Determine the (x, y) coordinate at the center of the cell enclosing the given text.  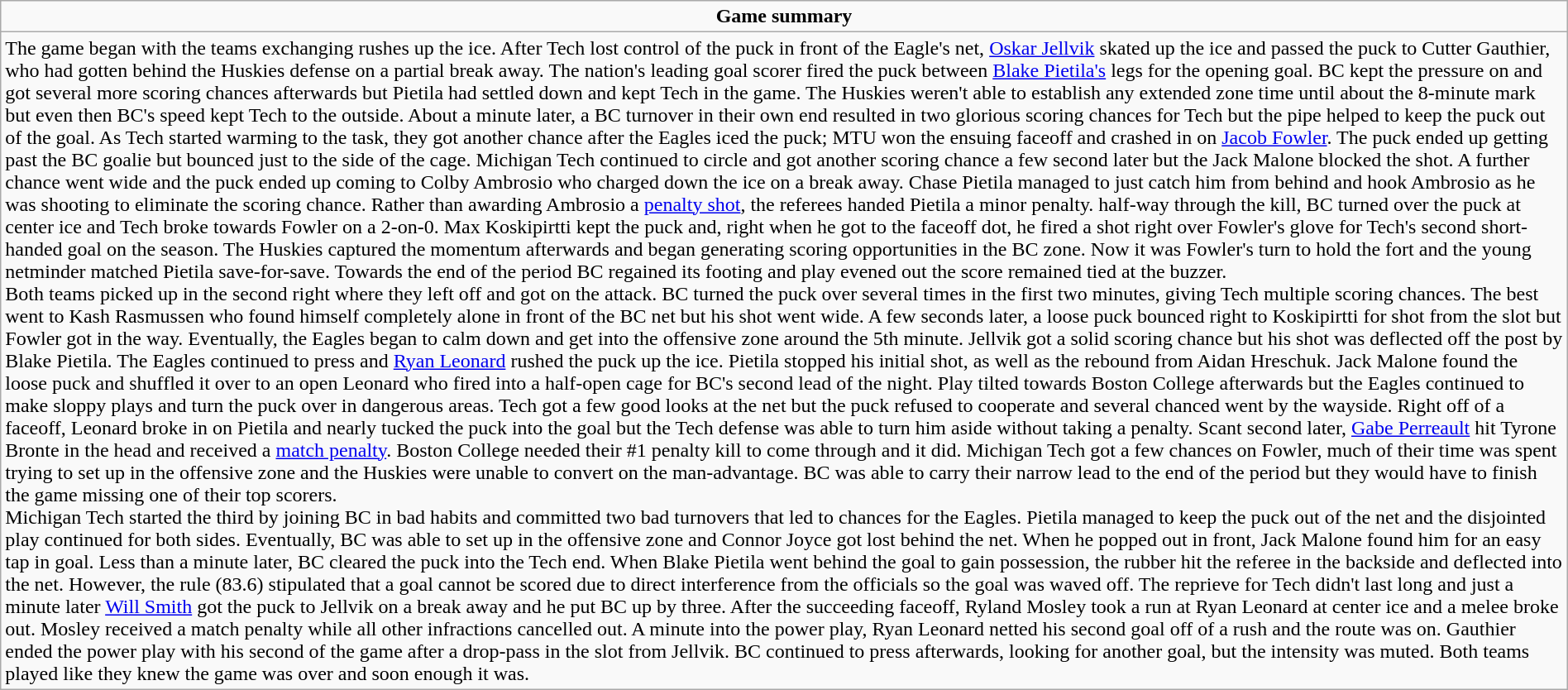
Game summary (784, 17)
